Pinpoint the cell where the given text exists, returning its [x, y] midpoint coordinate. 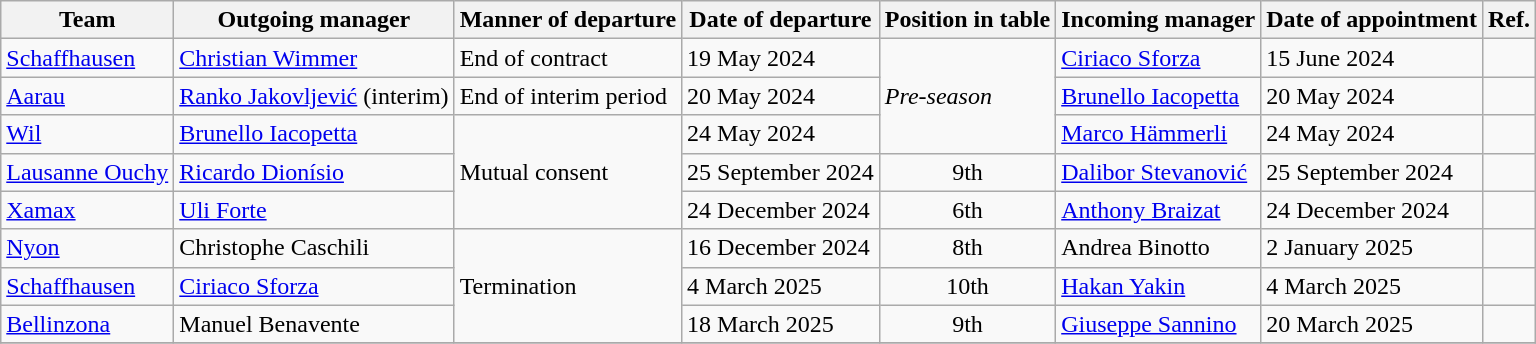
Ref. [1508, 20]
Uli Forte [314, 210]
Dalibor Stevanović [1158, 172]
Manner of departure [568, 20]
Bellinzona [88, 324]
Pre-season [967, 96]
Anthony Braizat [1158, 210]
Manuel Benavente [314, 324]
2 January 2025 [1372, 248]
Lausanne Ouchy [88, 172]
18 March 2025 [781, 324]
Hakan Yakin [1158, 286]
Marco Hämmerli [1158, 134]
Mutual consent [568, 172]
20 March 2025 [1372, 324]
Andrea Binotto [1158, 248]
Incoming manager [1158, 20]
Christian Wimmer [314, 58]
6th [967, 210]
Date of appointment [1372, 20]
Termination [568, 286]
Giuseppe Sannino [1158, 324]
Christophe Caschili [314, 248]
Aarau [88, 96]
8th [967, 248]
Date of departure [781, 20]
End of interim period [568, 96]
Team [88, 20]
Nyon [88, 248]
Position in table [967, 20]
Xamax [88, 210]
19 May 2024 [781, 58]
End of contract [568, 58]
Ranko Jakovljević (interim) [314, 96]
16 December 2024 [781, 248]
15 June 2024 [1372, 58]
Wil [88, 134]
10th [967, 286]
Ricardo Dionísio [314, 172]
Outgoing manager [314, 20]
